Find where the given text appears and provide that cell's center as (X, Y) coordinate. 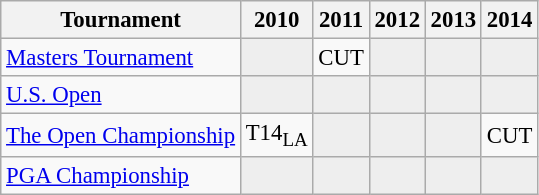
The Open Championship (121, 136)
2013 (453, 20)
2012 (397, 20)
2010 (276, 20)
Tournament (121, 20)
T14LA (276, 136)
U.S. Open (121, 95)
2014 (509, 20)
2011 (341, 20)
Masters Tournament (121, 58)
PGA Championship (121, 176)
